Identify which cell holds the provided text, then report its [X, Y] central coordinate. 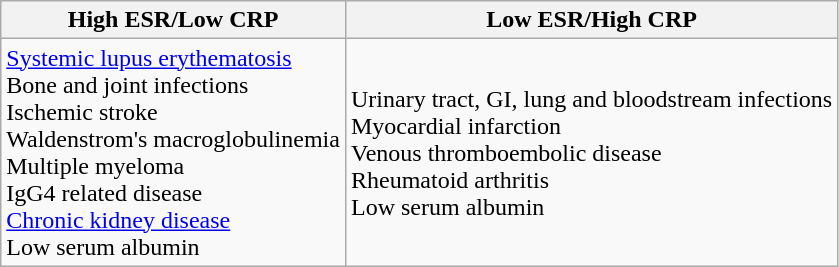
Urinary tract, GI, lung and bloodstream infectionsMyocardial infarctionVenous thromboembolic diseaseRheumatoid arthritisLow serum albumin [591, 152]
High ESR/Low CRP [174, 20]
Low ESR/High CRP [591, 20]
